Scan for the cell matching the given text and deliver its [X, Y] coordinate at center. 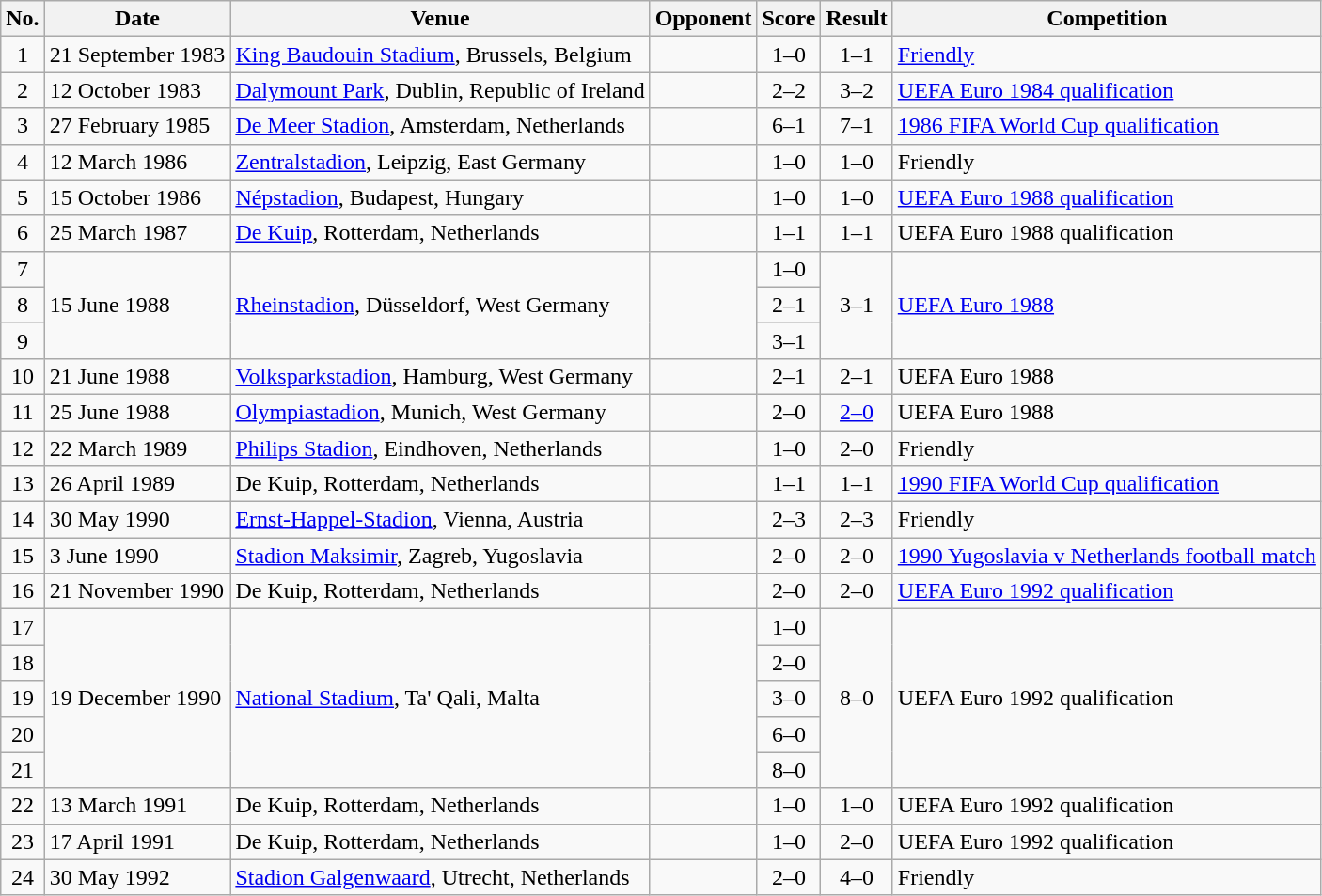
Opponent [703, 19]
17 April 1991 [137, 841]
21 November 1990 [137, 591]
6–1 [789, 126]
Rheinstadion, Düsseldorf, West Germany [440, 305]
1 [23, 55]
1990 Yugoslavia v Netherlands football match [1107, 556]
15 June 1988 [137, 305]
25 March 1987 [137, 233]
Result [857, 19]
10 [23, 376]
21 September 1983 [137, 55]
21 [23, 770]
Venue [440, 19]
Stadion Galgenwaard, Utrecht, Netherlands [440, 877]
30 May 1990 [137, 520]
2 [23, 90]
12 [23, 448]
King Baudouin Stadium, Brussels, Belgium [440, 55]
22 [23, 806]
24 [23, 877]
26 April 1989 [137, 484]
20 [23, 734]
UEFA Euro 1984 qualification [1107, 90]
15 [23, 556]
No. [23, 19]
4 [23, 162]
17 [23, 627]
27 February 1985 [137, 126]
19 [23, 699]
Népstadion, Budapest, Hungary [440, 197]
7 [23, 269]
16 [23, 591]
21 June 1988 [137, 376]
13 March 1991 [137, 806]
12 March 1986 [137, 162]
2–2 [789, 90]
Date [137, 19]
Dalymount Park, Dublin, Republic of Ireland [440, 90]
Olympiastadion, Munich, West Germany [440, 412]
1990 FIFA World Cup qualification [1107, 484]
5 [23, 197]
Philips Stadion, Eindhoven, Netherlands [440, 448]
4–0 [857, 877]
11 [23, 412]
8 [23, 305]
15 October 1986 [137, 197]
19 December 1990 [137, 699]
National Stadium, Ta' Qali, Malta [440, 699]
18 [23, 663]
3 [23, 126]
12 October 1983 [137, 90]
6–0 [789, 734]
Volksparkstadion, Hamburg, West Germany [440, 376]
3–0 [789, 699]
Ernst-Happel-Stadion, Vienna, Austria [440, 520]
1986 FIFA World Cup qualification [1107, 126]
7–1 [857, 126]
3–2 [857, 90]
23 [23, 841]
25 June 1988 [137, 412]
Competition [1107, 19]
De Meer Stadion, Amsterdam, Netherlands [440, 126]
Stadion Maksimir, Zagreb, Yugoslavia [440, 556]
Score [789, 19]
3 June 1990 [137, 556]
22 March 1989 [137, 448]
14 [23, 520]
Zentralstadion, Leipzig, East Germany [440, 162]
6 [23, 233]
30 May 1992 [137, 877]
9 [23, 340]
13 [23, 484]
